Pinpoint the cell where the given text exists, returning its (x, y) midpoint coordinate. 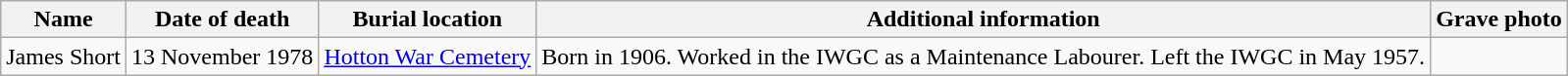
James Short (64, 57)
Additional information (984, 19)
Grave photo (1499, 19)
Name (64, 19)
13 November 1978 (222, 57)
Hotton War Cemetery (428, 57)
Date of death (222, 19)
Born in 1906. Worked in the IWGC as a Maintenance Labourer. Left the IWGC in May 1957. (984, 57)
Burial location (428, 19)
